Extract the [x, y] coordinate from the center of the cell holding the provided text.  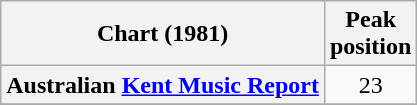
Australian Kent Music Report [163, 85]
Peakposition [370, 34]
Chart (1981) [163, 34]
23 [370, 85]
